Extract the [x, y] coordinate from the center of the cell holding the provided text.  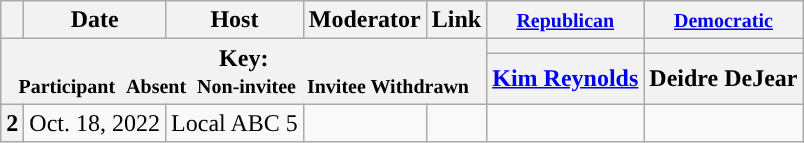
Oct. 18, 2022 [95, 123]
Date [95, 20]
Link [456, 20]
Host [235, 20]
Democratic [724, 20]
Local ABC 5 [235, 123]
Republican [566, 20]
Deidre DeJear [724, 78]
Key: Participant Absent Non-invitee Invitee Withdrawn [244, 72]
2 [12, 123]
Kim Reynolds [566, 78]
Moderator [364, 20]
